Extract the [x, y] coordinate from the center of the cell holding the provided text.  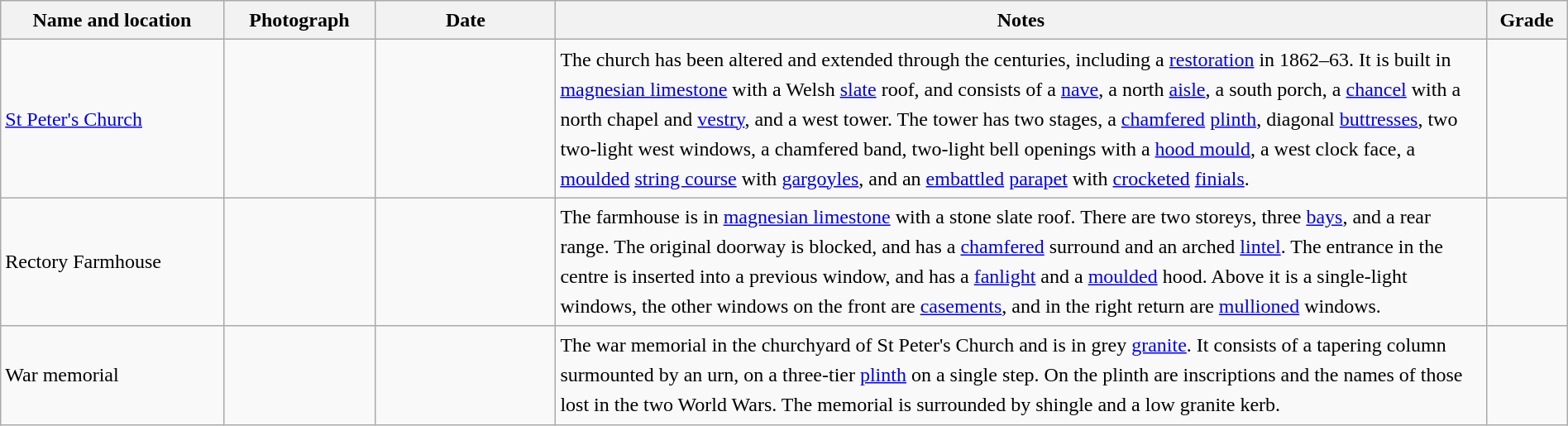
Name and location [112, 20]
Grade [1527, 20]
Rectory Farmhouse [112, 261]
War memorial [112, 376]
Notes [1021, 20]
St Peter's Church [112, 119]
Date [466, 20]
Photograph [299, 20]
